Pinpoint the cell where the given text exists, returning its [X, Y] midpoint coordinate. 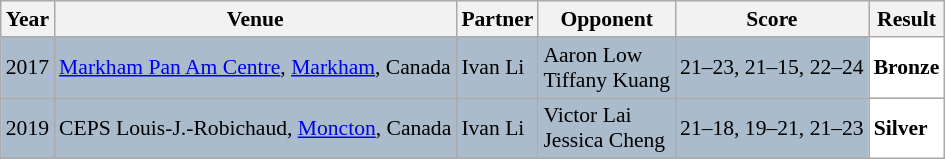
Venue [255, 19]
Aaron Low Tiffany Kuang [606, 68]
Partner [497, 19]
Bronze [907, 68]
Year [28, 19]
21–18, 19–21, 21–23 [772, 128]
CEPS Louis-J.-Robichaud, Moncton, Canada [255, 128]
Result [907, 19]
Score [772, 19]
2017 [28, 68]
2019 [28, 128]
21–23, 21–15, 22–24 [772, 68]
Silver [907, 128]
Victor Lai Jessica Cheng [606, 128]
Markham Pan Am Centre, Markham, Canada [255, 68]
Opponent [606, 19]
